Search for the cell housing the specified text and yield its (x, y) center coordinate. 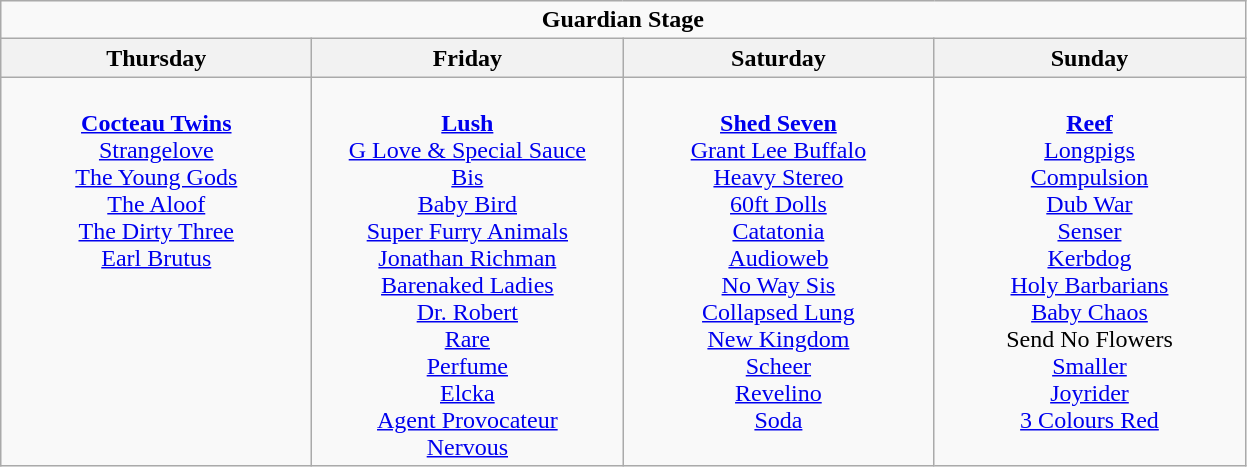
Shed Seven Grant Lee Buffalo Heavy Stereo 60ft Dolls Catatonia Audioweb No Way Sis Collapsed Lung New Kingdom Scheer Revelino Soda (778, 272)
Saturday (778, 58)
Reef Longpigs Compulsion Dub War Senser Kerbdog Holy Barbarians Baby Chaos Send No Flowers Smaller Joyrider 3 Colours Red (1090, 272)
Sunday (1090, 58)
Friday (468, 58)
Thursday (156, 58)
Cocteau Twins Strangelove The Young Gods The Aloof The Dirty Three Earl Brutus (156, 272)
Guardian Stage (623, 20)
